From the cell containing the given text, extract its center point as (x, y) coordinate. 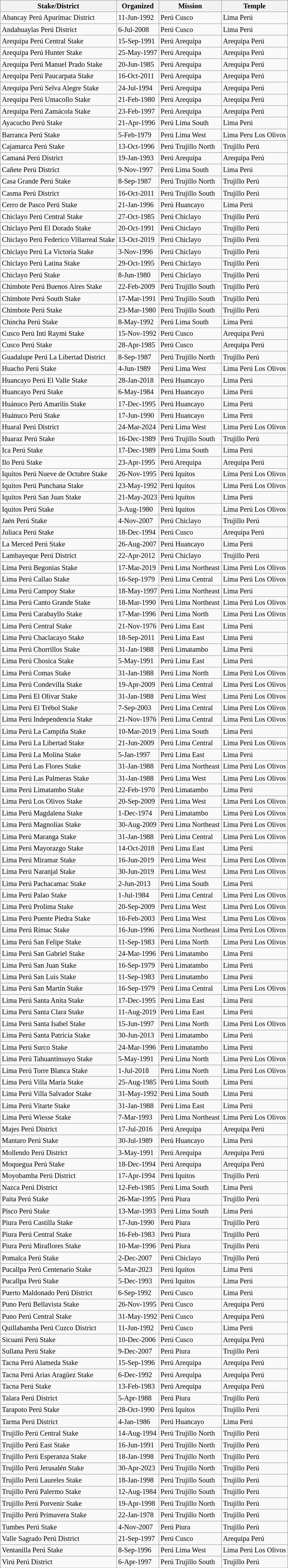
Iquitos Perú Punchana Stake (58, 486)
Cusco Perú Stake (58, 345)
19-Apr-1998 (138, 1503)
Huacho Perú Stake (58, 369)
Chiclayo Perú Central Stake (58, 217)
9-Nov-1997 (138, 170)
Lima Perú Naranjal Stake (58, 872)
Lima Perú Chosica Stake (58, 661)
22-Feb-1970 (138, 790)
Lima Perú La Libertad Stake (58, 743)
Lima Perú Campoy Stake (58, 591)
3-May-1991 (138, 1153)
Majes Perú District (58, 1129)
7-Mar-1993 (138, 1118)
Arequipa Perú Umacollo Stake (58, 100)
Puerto Maldonado Perú District (58, 1293)
1-Jul-1984 (138, 895)
La Merced Perú Stake (58, 544)
Huánuco Perú Amarilis Stake (58, 404)
Chiclayo Perú Federico Villarreal Stake (58, 240)
21-Feb-1980 (138, 100)
2-Dec-2007 (138, 1258)
Lima Perú El Olivar Stake (58, 696)
Organized (138, 6)
Lima Perú Callao Stake (58, 579)
10-Mar-1996 (138, 1246)
30-Jul-1989 (138, 1141)
16-Jun-1996 (138, 930)
20-Jun-1985 (138, 65)
28-Jan-2018 (138, 380)
Lima Perú Magnolias Stake (58, 825)
28-Apr-1985 (138, 345)
Huaral Perú District (58, 427)
13-Oct-1996 (138, 146)
9-Dec-2007 (138, 1351)
Virú Perú District (58, 1562)
Lima Perú Independencia Stake (58, 720)
16-Dec-1989 (138, 439)
5-Dec-1993 (138, 1281)
Lima Perú Condevilla Stake (58, 684)
Lima Perú Villa María Stake (58, 1082)
Moyobamba Perú District (58, 1176)
15-Sep-1991 (138, 41)
Jaén Perú Stake (58, 521)
3-Nov-1996 (138, 252)
24-Jul-1994 (138, 88)
Trujillo Perú Laureles Stake (58, 1480)
Lima Perú La Campiña Stake (58, 731)
Lima Perú Villa Salvador Stake (58, 1094)
Cañete Perú District (58, 170)
Iquitos Perú Nueve de Octubre Stake (58, 474)
Tacna Perú Stake (58, 1387)
Talara Perú District (58, 1398)
6-Apr-1997 (138, 1562)
20-Oct-1991 (138, 228)
Chincha Perú Stake (58, 322)
Huancayo Perú Stake (58, 392)
18-May-1997 (138, 591)
Lima Perú Santa Clara Stake (58, 1012)
30-Jun-2019 (138, 872)
8-Jun-1980 (138, 275)
12-Feb-1985 (138, 1188)
21-Sep-1997 (138, 1538)
5-Mar-2023 (138, 1269)
27-Oct-1985 (138, 217)
2-Jun-2013 (138, 884)
30-Apr-2023 (138, 1468)
Valle Sagrado Perú District (58, 1538)
11-Aug-2019 (138, 1012)
Tacna Perú Alameda Stake (58, 1363)
Temple (254, 6)
Lima Perú San Gabriel Stake (58, 953)
16-Jun-1991 (138, 1445)
Tarma Perú District (58, 1422)
Lima Perú Tahuantinsuyo Stake (58, 1059)
Barranca Perú Stake (58, 135)
16-Feb-1983 (138, 1234)
Pomalca Perú Stake (58, 1258)
5-Feb-1979 (138, 135)
Chimbote Perú Buenos Aires Stake (58, 287)
Nazca Perú District (58, 1188)
16-Jun-2019 (138, 860)
Cajamarca Perú Stake (58, 146)
Lambayeque Perú District (58, 556)
Chiclayo Perú Stake (58, 275)
12-Aug-1984 (138, 1492)
13-Oct-2019 (138, 240)
Casma Perú District (58, 193)
Pisco Perú Stake (58, 1211)
Lima Perú Santa Patricia Stake (58, 1035)
15-Sep-1996 (138, 1363)
8-May-1992 (138, 322)
Arequipa Perú Hunter Stake (58, 53)
5-Jan-1997 (138, 755)
Huánuco Perú Stake (58, 415)
Arequipa Perú Zamácola Stake (58, 111)
Piura Perú Miraflores Stake (58, 1246)
Lima Perú Miramar Stake (58, 860)
Arequipa Perú Paucarpata Stake (58, 76)
6-Dec-1992 (138, 1375)
Casa Grande Perú Stake (58, 181)
Lima Perú Santa Isabel Stake (58, 1024)
Lima Perú San Martín Stake (58, 989)
Ica Perú Stake (58, 450)
3-Aug-1980 (138, 509)
Trujillo Perú Porvenir Stake (58, 1503)
17-Mar-1991 (138, 299)
19-Apr-2009 (138, 684)
Pucallpa Perú Stake (58, 1281)
Guadalupe Perú La Libertad District (58, 357)
Lima Perú La Molina Stake (58, 755)
22-Jan-1978 (138, 1515)
Ayacucho Perú Stake (58, 123)
17-Dec-1989 (138, 450)
23-May-1992 (138, 486)
Arequipa Perú Central Stake (58, 41)
Lima Perú Prolima Stake (58, 907)
Lima Perú Torre Blanca Stake (58, 1071)
Lima Perú Canto Grande Stake (58, 603)
Lima Perú Begonias Stake (58, 568)
Puno Perú Bellavista Stake (58, 1305)
Stake/District (58, 6)
Tumbes Perú Stake (58, 1527)
Trujillo Perú Jerusalén Stake (58, 1468)
21-Jun-2009 (138, 743)
Iquitos Perú San Juan Stake (58, 497)
Lima Perú Central Stake (58, 626)
Trujillo Perú Central Stake (58, 1433)
18-Sep-2011 (138, 638)
Chiclayo Perú La Victoria Stake (58, 252)
17-Jul-2016 (138, 1129)
Abancay Perú Apurímac District (58, 18)
Lima Perú Puente Piedra Stake (58, 919)
Quillabamba Perú Cuzco District (58, 1328)
25-Aug-1985 (138, 1082)
16-Feb-2003 (138, 919)
Ventanilla Perú Stake (58, 1550)
Trujillo Perú East Stake (58, 1445)
23-Mar-1980 (138, 310)
13-Feb-1983 (138, 1387)
Lima Perú Carabayllo Stake (58, 614)
17-Apr-1994 (138, 1176)
4-Jan-1986 (138, 1422)
Cusco Perú Inti Raymi Stake (58, 334)
Sicuani Perú Stake (58, 1340)
Trujillo Perú Primavera Stake (58, 1515)
4-Jun-1989 (138, 369)
Chimbote Perú Stake (58, 310)
10-Mar-2019 (138, 731)
13-Mar-1993 (138, 1211)
Sullana Perú Stake (58, 1351)
Chiclayo Perú Latina Stake (58, 263)
Arequipa Perú Manuel Prado Stake (58, 65)
Huancayo Perú El Valle Stake (58, 380)
Trujillo Perú Palermo Stake (58, 1492)
Lima Perú Chaclacayo Stake (58, 638)
17-Mar-2019 (138, 568)
Mollendo Perú District (58, 1153)
Lima Perú Palao Stake (58, 895)
14-Oct-2018 (138, 848)
30-Aug-2009 (138, 825)
Lima Perú Pachacamac Stake (58, 884)
Lima Perú Rímac Stake (58, 930)
Lima Perú San Juan Stake (58, 965)
Piura Perú Central Stake (58, 1234)
21-Apr-1996 (138, 123)
Chiclayo Perú El Dorado Stake (58, 228)
10-Dec-2006 (138, 1340)
Mantaro Perú Stake (58, 1141)
Piura Perú Castilla Stake (58, 1223)
Trujillo Perú Esperanza Stake (58, 1457)
Lima Perú Comas Stake (58, 673)
15-Nov-1992 (138, 334)
Moquegua Perú Stake (58, 1164)
7-Sep-2003 (138, 708)
Lima Perú Mayorazgo Stake (58, 848)
22-Apr-2012 (138, 556)
6-Sep-1992 (138, 1293)
15-Jun-1997 (138, 1024)
22-Feb-2009 (138, 287)
28-Oct-1990 (138, 1410)
24-Mar-2024 (138, 427)
8-Sep-1996 (138, 1550)
6-May-1984 (138, 392)
Iquitos Perú Stake (58, 509)
Huaraz Perú Stake (58, 439)
Ilo Perú Stake (58, 462)
30-Jun-2013 (138, 1035)
26-Mar-1995 (138, 1199)
21-May-2023 (138, 497)
Arequipa Perú Selva Alegre Stake (58, 88)
Cerro de Pasco Perú Stake (58, 205)
Puno Perú Central Stake (58, 1316)
Camaná Perú District (58, 158)
Lima Perú San Luis Stake (58, 977)
Andahuaylas Perú District (58, 30)
1-Dec-1974 (138, 813)
17-Mar-1996 (138, 614)
Juliaca Perú Stake (58, 533)
21-Jan-1996 (138, 205)
Lima Perú Magdalena Stake (58, 813)
Lima Perú Chorrillos Stake (58, 649)
25-May-1997 (138, 53)
23-Apr-1995 (138, 462)
Lima Perú Limatambo Stake (58, 790)
Lima Peru Los Olivos (254, 135)
Lima Perú Los Olivos Stake (58, 802)
Mission (190, 6)
Lima Perú Maranga Stake (58, 837)
26-Aug-2007 (138, 544)
Lima Perú Santa Anita Stake (58, 1000)
Lima Perú San Felipe Stake (58, 942)
18-Mar-1990 (138, 603)
6-Jul-2008 (138, 30)
5-Apr-1988 (138, 1398)
19-Jan-1993 (138, 158)
Tacna Perú Arias Aragüez Stake (58, 1375)
Chimbote Perú South Stake (58, 299)
29-Oct-1995 (138, 263)
Lima Perú Vitarte Stake (58, 1106)
23-Feb-1997 (138, 111)
Lima Perú Las Flores Stake (58, 766)
Lima Perú El Trébol Stake (58, 708)
Lima Perú Wiesse Stake (58, 1118)
Pucallpa Perú Centenario Stake (58, 1269)
1-Jul-2018 (138, 1071)
14-Aug-1994 (138, 1433)
Lima Perú Surco Stake (58, 1047)
Tarapoto Perú Stake (58, 1410)
Paita Perú Stake (58, 1199)
Lima Perú Las Palmeras Stake (58, 778)
